From the cell containing the given text, extract its center point as (X, Y) coordinate. 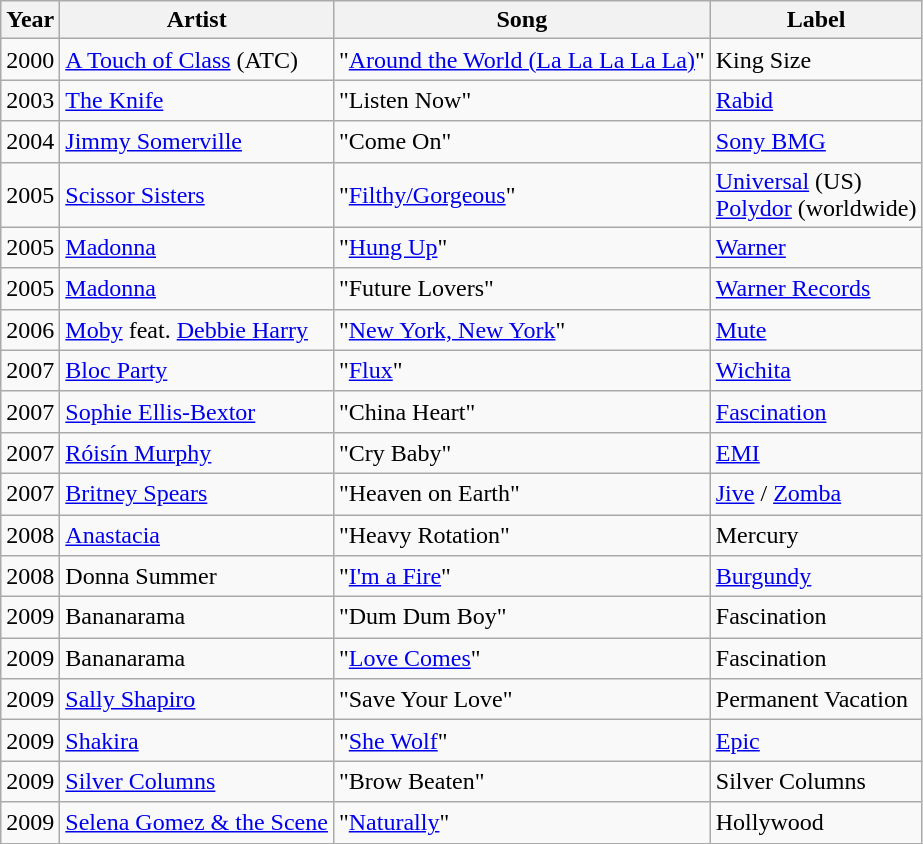
Britney Spears (197, 494)
2000 (30, 60)
"Heaven on Earth" (522, 494)
Artist (197, 20)
Scissor Sisters (197, 194)
"China Heart" (522, 412)
Year (30, 20)
Permanent Vacation (816, 700)
"She Wolf" (522, 740)
Moby feat. Debbie Harry (197, 330)
"Hung Up" (522, 248)
Wichita (816, 370)
"Naturally" (522, 822)
"Cry Baby" (522, 452)
Universal (US)Polydor (worldwide) (816, 194)
EMI (816, 452)
"Dum Dum Boy" (522, 618)
"Flux" (522, 370)
The Knife (197, 100)
Sally Shapiro (197, 700)
Shakira (197, 740)
"Listen Now" (522, 100)
Hollywood (816, 822)
Burgundy (816, 576)
"New York, New York" (522, 330)
Bloc Party (197, 370)
Mercury (816, 534)
"Around the World (La La La La La)" (522, 60)
Sony BMG (816, 142)
"Future Lovers" (522, 288)
2006 (30, 330)
2003 (30, 100)
Rabid (816, 100)
"Filthy/Gorgeous" (522, 194)
Jive / Zomba (816, 494)
Song (522, 20)
Mute (816, 330)
A Touch of Class (ATC) (197, 60)
"Love Comes" (522, 658)
Warner Records (816, 288)
"Save Your Love" (522, 700)
Selena Gomez & the Scene (197, 822)
"Heavy Rotation" (522, 534)
Donna Summer (197, 576)
Anastacia (197, 534)
Warner (816, 248)
"Come On" (522, 142)
Sophie Ellis-Bextor (197, 412)
Jimmy Somerville (197, 142)
Epic (816, 740)
2004 (30, 142)
"I'm a Fire" (522, 576)
King Size (816, 60)
Róisín Murphy (197, 452)
"Brow Beaten" (522, 782)
Label (816, 20)
